Determine the (x, y) coordinate at the center of the cell enclosing the given text.  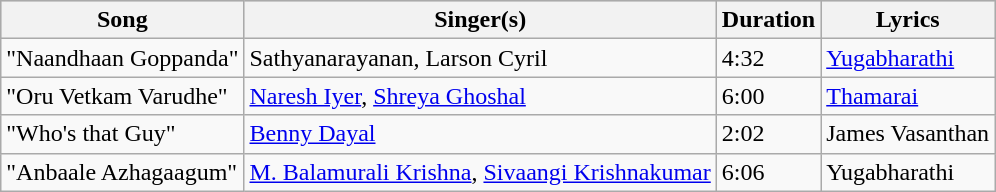
"Oru Vetkam Varudhe" (122, 96)
M. Balamurali Krishna, Sivaangi Krishnakumar (480, 172)
6:00 (768, 96)
"Naandhaan Goppanda" (122, 58)
"Anbaale Azhagaagum" (122, 172)
Singer(s) (480, 20)
Thamarai (908, 96)
Benny Dayal (480, 134)
Lyrics (908, 20)
2:02 (768, 134)
James Vasanthan (908, 134)
Sathyanarayanan, Larson Cyril (480, 58)
"Who's that Guy" (122, 134)
Duration (768, 20)
Song (122, 20)
6:06 (768, 172)
4:32 (768, 58)
Naresh Iyer, Shreya Ghoshal (480, 96)
